Search for the cell housing the specified text and yield its [x, y] center coordinate. 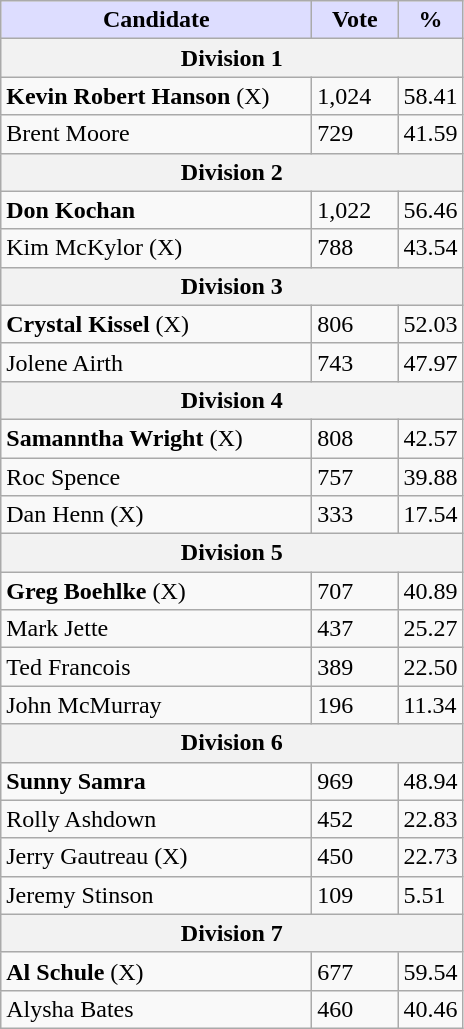
109 [355, 895]
Rolly Ashdown [156, 819]
% [430, 20]
808 [355, 438]
Jolene Airth [156, 362]
Greg Boehlke (X) [156, 591]
Candidate [156, 20]
450 [355, 857]
Roc Spence [156, 477]
42.57 [430, 438]
Sunny Samra [156, 781]
1,024 [355, 96]
757 [355, 477]
47.97 [430, 362]
43.54 [430, 248]
22.50 [430, 667]
969 [355, 781]
5.51 [430, 895]
Alysha Bates [156, 1009]
Dan Henn (X) [156, 515]
17.54 [430, 515]
Al Schule (X) [156, 971]
437 [355, 629]
196 [355, 705]
806 [355, 324]
743 [355, 362]
1,022 [355, 210]
40.46 [430, 1009]
Division 4 [232, 400]
460 [355, 1009]
52.03 [430, 324]
Division 1 [232, 58]
56.46 [430, 210]
Jerry Gautreau (X) [156, 857]
788 [355, 248]
22.83 [430, 819]
25.27 [430, 629]
Brent Moore [156, 134]
Division 5 [232, 553]
Kim McKylor (X) [156, 248]
677 [355, 971]
Crystal Kissel (X) [156, 324]
48.94 [430, 781]
Samanntha Wright (X) [156, 438]
Division 6 [232, 743]
40.89 [430, 591]
389 [355, 667]
39.88 [430, 477]
Don Kochan [156, 210]
59.54 [430, 971]
Mark Jette [156, 629]
Kevin Robert Hanson (X) [156, 96]
11.34 [430, 705]
22.73 [430, 857]
58.41 [430, 96]
41.59 [430, 134]
John McMurray [156, 705]
Division 2 [232, 172]
Jeremy Stinson [156, 895]
707 [355, 591]
Ted Francois [156, 667]
333 [355, 515]
Division 7 [232, 933]
Vote [355, 20]
729 [355, 134]
452 [355, 819]
Division 3 [232, 286]
